Search for the cell housing the specified text and yield its (X, Y) center coordinate. 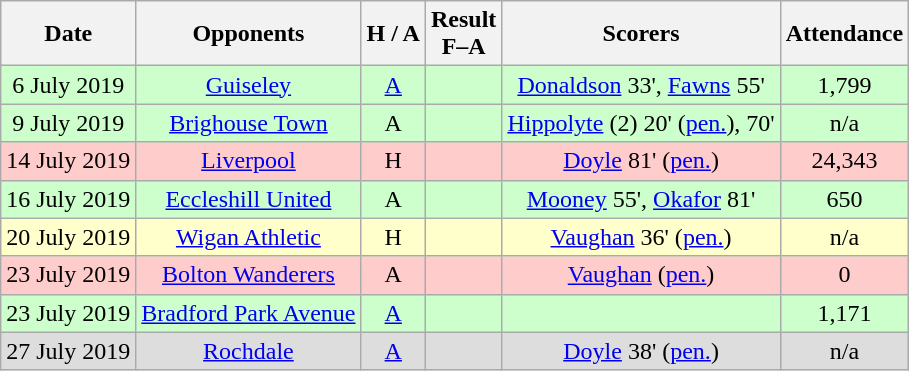
Scorers (641, 34)
20 July 2019 (68, 237)
9 July 2019 (68, 123)
14 July 2019 (68, 161)
16 July 2019 (68, 199)
Attendance (844, 34)
650 (844, 199)
1,799 (844, 85)
Vaughan 36' (pen.) (641, 237)
1,171 (844, 313)
Wigan Athletic (248, 237)
Doyle 38' (pen.) (641, 351)
0 (844, 275)
Donaldson 33', Fawns 55' (641, 85)
ResultF–A (463, 34)
24,343 (844, 161)
Bradford Park Avenue (248, 313)
Vaughan (pen.) (641, 275)
Date (68, 34)
Hippolyte (2) 20' (pen.), 70' (641, 123)
Guiseley (248, 85)
27 July 2019 (68, 351)
Mooney 55', Okafor 81' (641, 199)
H / A (393, 34)
Doyle 81' (pen.) (641, 161)
Rochdale (248, 351)
Liverpool (248, 161)
Brighouse Town (248, 123)
6 July 2019 (68, 85)
Eccleshill United (248, 199)
Opponents (248, 34)
Bolton Wanderers (248, 275)
